From the cell containing the given text, extract its center point as [X, Y] coordinate. 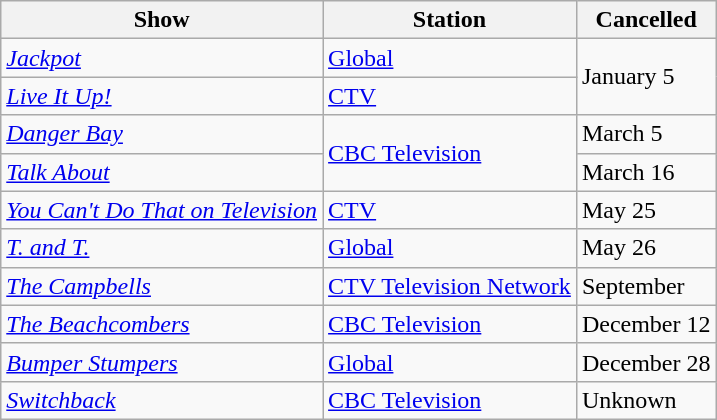
Show [162, 20]
Cancelled [646, 20]
January 5 [646, 77]
CTV Television Network [450, 286]
Jackpot [162, 58]
T. and T. [162, 248]
Unknown [646, 400]
You Can't Do That on Television [162, 210]
Danger Bay [162, 134]
Station [450, 20]
May 25 [646, 210]
December 12 [646, 324]
May 26 [646, 248]
Switchback [162, 400]
March 5 [646, 134]
The Beachcombers [162, 324]
The Campbells [162, 286]
Live It Up! [162, 96]
Bumper Stumpers [162, 362]
March 16 [646, 172]
September [646, 286]
Talk About [162, 172]
December 28 [646, 362]
